Locate the cell with the specified text and output its (x, y) center coordinate. 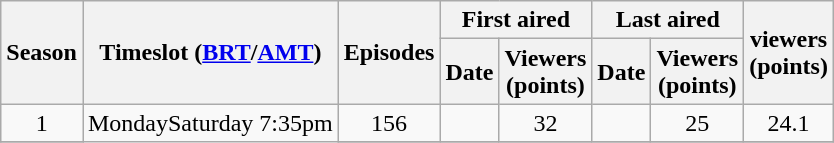
Episodes (389, 52)
Season (42, 52)
Last aired (668, 20)
32 (546, 123)
MondaySaturday 7:35pm (210, 123)
1 (42, 123)
viewers (points) (789, 52)
24.1 (789, 123)
First aired (516, 20)
Timeslot (BRT/AMT) (210, 52)
156 (389, 123)
25 (698, 123)
